From the cell containing the given text, extract its center point as (x, y) coordinate. 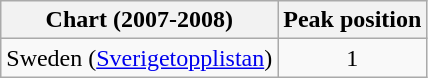
1 (352, 58)
Sweden (Sverigetopplistan) (140, 58)
Chart (2007-2008) (140, 20)
Peak position (352, 20)
